Extract the (x, y) coordinate from the center of the cell holding the provided text.  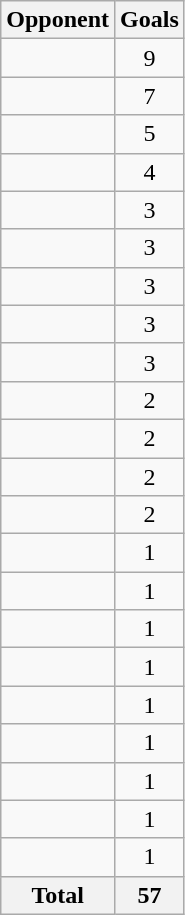
57 (150, 895)
Opponent (58, 20)
Goals (150, 20)
9 (150, 58)
4 (150, 172)
Total (58, 895)
5 (150, 134)
7 (150, 96)
